For the text-containing cell, return its midpoint in [x, y] coordinate format. 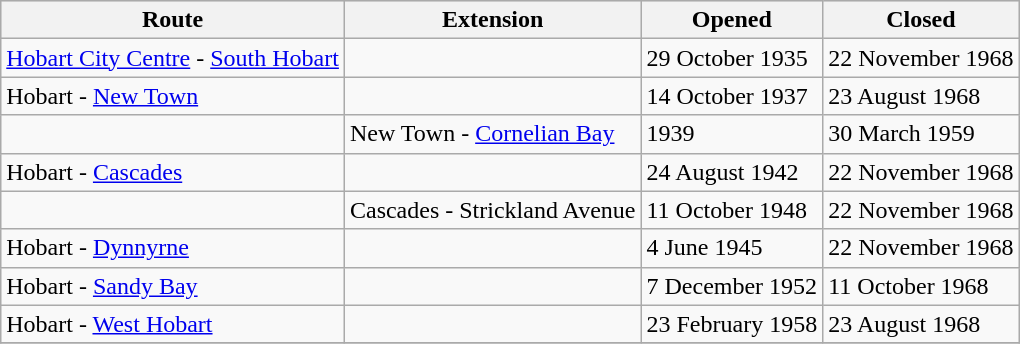
11 October 1948 [732, 210]
Extension [492, 20]
Hobart - Dynnyrne [173, 248]
24 August 1942 [732, 172]
29 October 1935 [732, 58]
Hobart - Cascades [173, 172]
Closed [921, 20]
Opened [732, 20]
14 October 1937 [732, 96]
4 June 1945 [732, 248]
Route [173, 20]
30 March 1959 [921, 134]
11 October 1968 [921, 286]
Hobart - West Hobart [173, 324]
1939 [732, 134]
7 December 1952 [732, 286]
Hobart - Sandy Bay [173, 286]
Hobart - New Town [173, 96]
Hobart City Centre - South Hobart [173, 58]
23 February 1958 [732, 324]
New Town - Cornelian Bay [492, 134]
Cascades - Strickland Avenue [492, 210]
